Output the (x, y) coordinate of the center of the cell containing the given text.  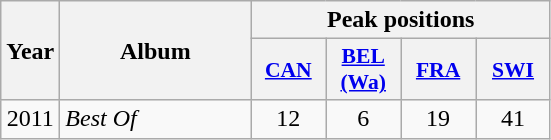
2011 (30, 119)
12 (288, 119)
6 (364, 119)
Year (30, 50)
Album (156, 50)
SWI (514, 70)
41 (514, 119)
BEL (Wa) (364, 70)
FRA (438, 70)
CAN (288, 70)
19 (438, 119)
Best Of (156, 119)
Peak positions (401, 20)
